Return the (x, y) coordinate for the center point of the cell that contains the specified text.  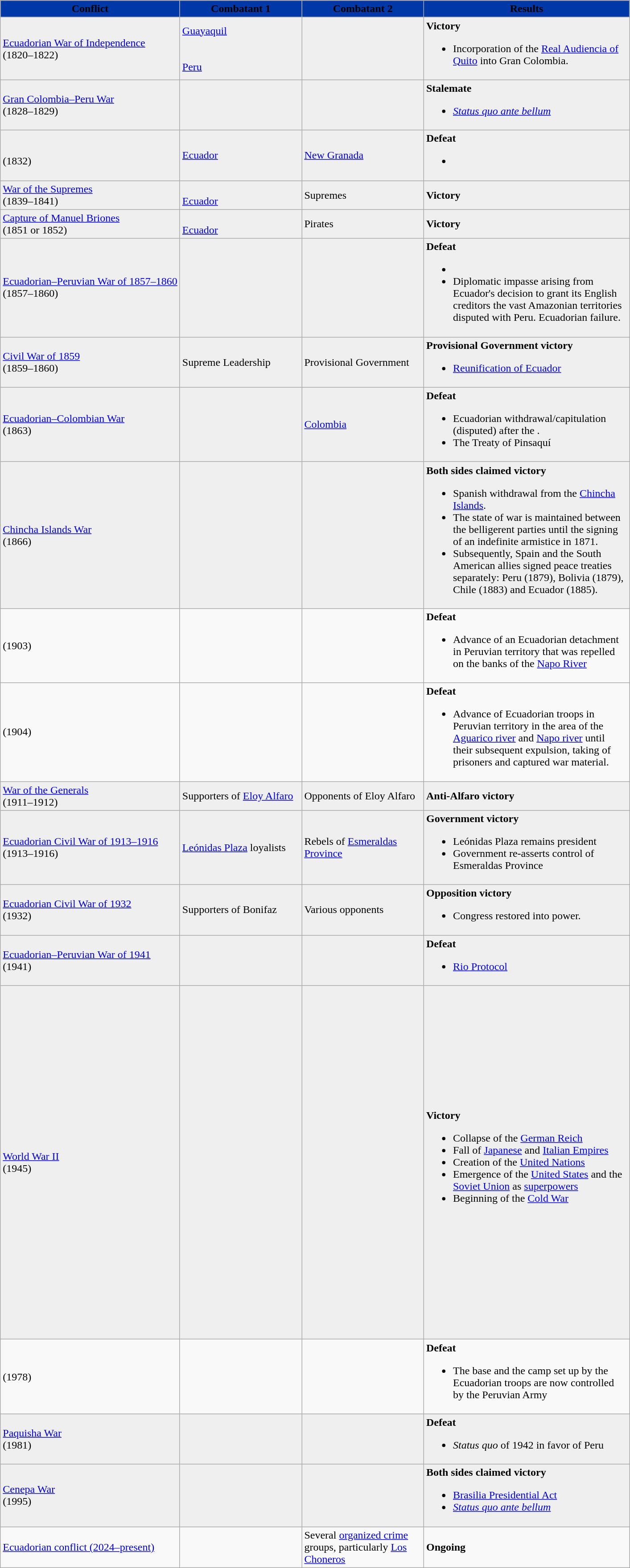
Ecuadorian conflict (2024–present) (90, 1547)
DefeatEcuadorian withdrawal/capitulation (disputed) after the .The Treaty of Pinsaquí (526, 424)
DefeatStatus quo of 1942 in favor of Peru (526, 1439)
Supporters of Eloy Alfaro (241, 796)
Both sides claimed victoryBrasilia Presidential ActStatus quo ante bellum (526, 1495)
Rebels of Esmeraldas Province (363, 847)
Supporters of Bonifaz (241, 910)
Cenepa War(1995) (90, 1495)
Ongoing (526, 1547)
Chincha Islands War(1866) (90, 535)
Colombia (363, 424)
Various opponents (363, 910)
War of the Generals(1911–1912) (90, 796)
StalemateStatus quo ante bellum (526, 105)
Government victoryLeónidas Plaza remains presidentGovernment re-asserts control of Esmeraldas Province (526, 847)
Defeat (526, 155)
(1832) (90, 155)
War of the Supremes(1839–1841) (90, 195)
Results (526, 9)
Opponents of Eloy Alfaro (363, 796)
Ecuadorian Civil War of 1913–1916(1913–1916) (90, 847)
Capture of Manuel Briones(1851 or 1852) (90, 224)
DefeatAdvance of an Ecuadorian detachment in Peruvian territory that was repelled on the banks of the Napo River (526, 645)
(1904) (90, 732)
Supremes (363, 195)
Ecuadorian War of Independence(1820–1822) (90, 49)
Provisional Government victoryReunification of Ecuador (526, 362)
Ecuadorian–Colombian War(1863) (90, 424)
New Granada (363, 155)
Ecuadorian Civil War of 1932(1932) (90, 910)
(1903) (90, 645)
VictoryIncorporation of the Real Audiencia of Quito into Gran Colombia. (526, 49)
DefeatRio Protocol (526, 961)
Ecuadorian–Peruvian War of 1857–1860(1857–1860) (90, 288)
Several organized crime groups, particularly Los Choneros (363, 1547)
Anti-Alfaro victory (526, 796)
Ecuadorian–Peruvian War of 1941(1941) (90, 961)
Civil War of 1859(1859–1860) (90, 362)
Supreme Leadership (241, 362)
Combatant 2 (363, 9)
Gran Colombia–Peru War(1828–1829) (90, 105)
Guayaquil Peru (241, 49)
Pirates (363, 224)
Provisional Government (363, 362)
Combatant 1 (241, 9)
Paquisha War(1981) (90, 1439)
Opposition victoryCongress restored into power. (526, 910)
Conflict (90, 9)
Leónidas Plaza loyalists (241, 847)
DefeatThe base and the camp set up by the Ecuadorian troops are now controlled by the Peruvian Army (526, 1377)
(1978) (90, 1377)
World War II(1945) (90, 1163)
